Return the (X, Y) coordinate for the center point of the cell that contains the specified text.  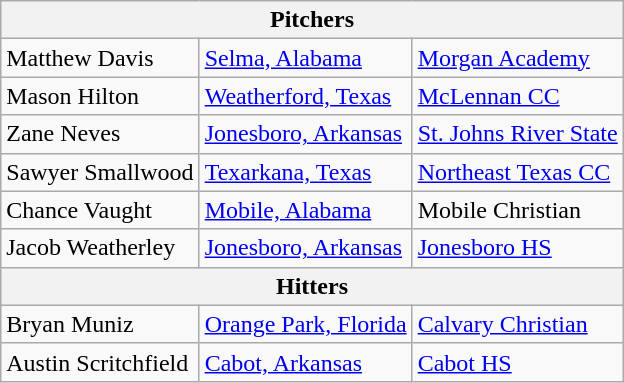
Bryan Muniz (100, 324)
Mobile Christian (518, 210)
Cabot HS (518, 362)
St. Johns River State (518, 134)
Pitchers (312, 20)
Zane Neves (100, 134)
Texarkana, Texas (306, 172)
Mason Hilton (100, 96)
Sawyer Smallwood (100, 172)
Matthew Davis (100, 58)
Mobile, Alabama (306, 210)
McLennan CC (518, 96)
Calvary Christian (518, 324)
Orange Park, Florida (306, 324)
Morgan Academy (518, 58)
Chance Vaught (100, 210)
Hitters (312, 286)
Jonesboro HS (518, 248)
Northeast Texas CC (518, 172)
Austin Scritchfield (100, 362)
Selma, Alabama (306, 58)
Jacob Weatherley (100, 248)
Cabot, Arkansas (306, 362)
Weatherford, Texas (306, 96)
